Identify which cell holds the provided text, then report its [x, y] central coordinate. 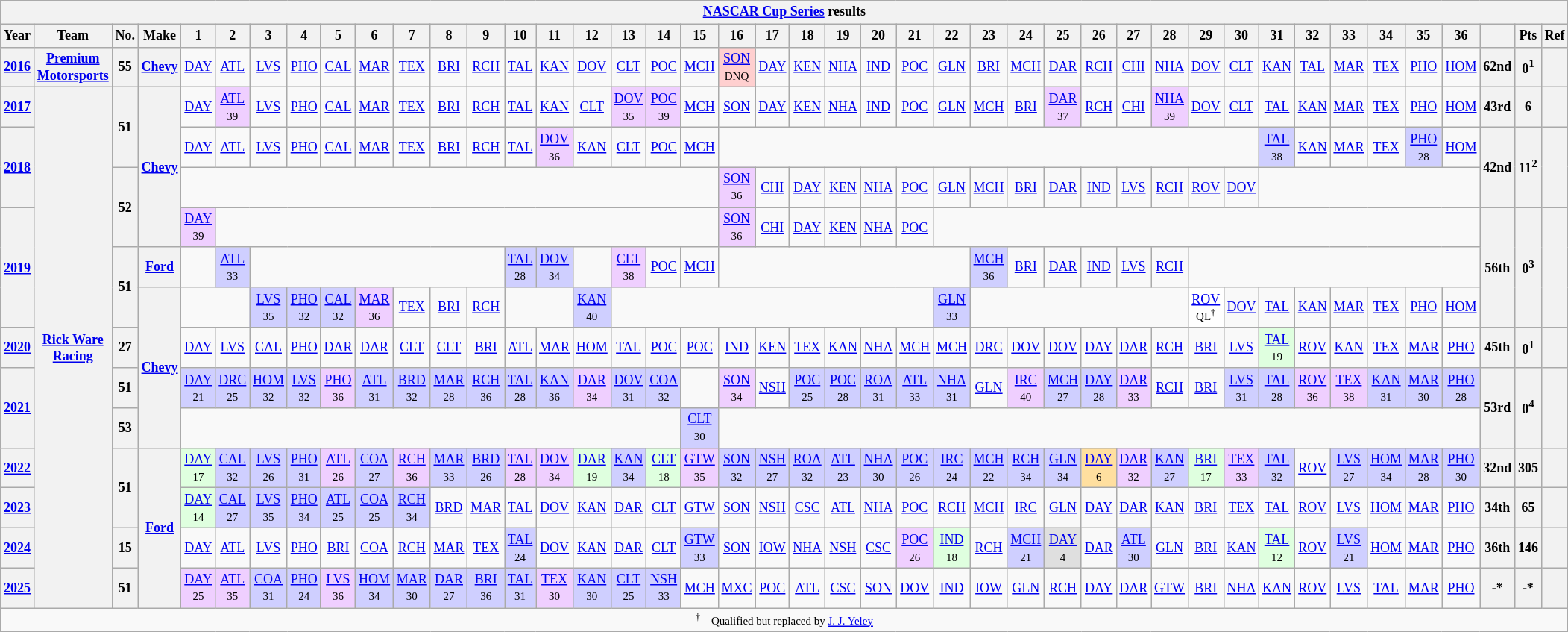
26 [1099, 36]
MXC [737, 588]
12 [592, 36]
NSH27 [772, 468]
CAL27 [233, 508]
KAN34 [629, 468]
34th [1497, 508]
DAR37 [1063, 107]
COA27 [374, 468]
GLN34 [1063, 468]
4 [304, 36]
NHA31 [952, 388]
28 [1170, 36]
PHO32 [304, 307]
34 [1387, 36]
SON32 [737, 468]
33 [1349, 36]
NSH33 [664, 588]
25 [1063, 36]
52 [125, 207]
2016 [18, 67]
17 [772, 36]
2019 [18, 268]
03 [1528, 268]
2 [233, 36]
IND18 [952, 548]
2021 [18, 407]
Rick Ware Racing [73, 348]
DAY6 [1099, 468]
TAL32 [1277, 468]
20 [878, 36]
LVS36 [339, 588]
ATL35 [233, 588]
14 [664, 36]
2017 [18, 107]
TAL12 [1277, 548]
Pts [1528, 36]
No. [125, 36]
IRC24 [952, 468]
18 [807, 36]
ATL31 [374, 388]
Team [73, 36]
IRC [1026, 508]
24 [1026, 36]
LVS26 [268, 468]
LVS27 [1349, 468]
ATL25 [339, 508]
† – Qualified but replaced by J. J. Yeley [784, 620]
DAR27 [449, 588]
DAY14 [198, 508]
42nd [1497, 167]
MAR36 [374, 307]
2018 [18, 167]
Premium Motorsports [73, 67]
COA [374, 548]
CLT38 [629, 267]
2022 [18, 468]
CLT30 [699, 428]
36th [1497, 548]
ROV36 [1312, 388]
ATL26 [339, 468]
Year [18, 36]
16 [737, 36]
9 [486, 36]
MCH21 [1026, 548]
Ref [1555, 36]
2020 [18, 348]
LVS32 [304, 388]
COA31 [268, 588]
TEX33 [1241, 468]
DOV31 [629, 388]
PHO30 [1461, 468]
IRC40 [1026, 388]
POC39 [664, 107]
30 [1241, 36]
BRD32 [412, 388]
32 [1312, 36]
PHO36 [339, 388]
DAR32 [1133, 468]
BRI36 [486, 588]
305 [1528, 468]
KAN27 [1170, 468]
BRD [449, 508]
CLT25 [629, 588]
62nd [1497, 67]
PHO24 [304, 588]
22 [952, 36]
NHA30 [878, 468]
DAR34 [592, 388]
ATL39 [233, 107]
8 [449, 36]
2023 [18, 508]
23 [989, 36]
112 [1528, 167]
DOV36 [555, 147]
DAR33 [1133, 388]
GTW33 [699, 548]
DRC [989, 348]
53rd [1497, 407]
POC25 [807, 388]
TAL31 [520, 588]
10 [520, 36]
31 [1277, 36]
Make [160, 36]
DAY21 [198, 388]
ROVQL† [1206, 307]
MCH27 [1063, 388]
GTW35 [699, 468]
CLT18 [664, 468]
PHO34 [304, 508]
DAR19 [592, 468]
3 [268, 36]
DOV35 [629, 107]
ROA32 [807, 468]
11 [555, 36]
35 [1423, 36]
GLN33 [952, 307]
MCH36 [989, 267]
LVS31 [1241, 388]
55 [125, 67]
45th [1497, 348]
2024 [18, 548]
TAL38 [1277, 147]
43rd [1497, 107]
1 [198, 36]
COA32 [664, 388]
DAY4 [1063, 548]
KAN31 [1387, 388]
KAN40 [592, 307]
DAY28 [1099, 388]
TEX38 [1349, 388]
BRI17 [1206, 468]
KAN36 [555, 388]
MCH22 [989, 468]
2025 [18, 588]
ATL30 [1133, 548]
21 [915, 36]
TAL19 [1277, 348]
SON34 [737, 388]
DRC25 [233, 388]
ATL23 [843, 468]
MAR33 [449, 468]
COA25 [374, 508]
NASCAR Cup Series results [784, 12]
DAY39 [198, 228]
HOM32 [268, 388]
04 [1528, 407]
LVS21 [1349, 548]
65 [1528, 508]
56th [1497, 268]
TEX30 [555, 588]
TAL24 [520, 548]
DAY17 [198, 468]
29 [1206, 36]
DAY25 [198, 588]
19 [843, 36]
32nd [1497, 468]
PHO31 [304, 468]
7 [412, 36]
13 [629, 36]
KAN30 [592, 588]
NHA39 [1170, 107]
53 [125, 428]
SONDNQ [737, 67]
36 [1461, 36]
5 [339, 36]
POC28 [843, 388]
ROA31 [878, 388]
BRD26 [486, 468]
146 [1528, 548]
